Pinpoint the cell where the given text exists, returning its [x, y] midpoint coordinate. 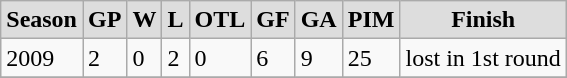
PIM [371, 20]
Season [42, 20]
Finish [483, 20]
GF [273, 20]
OTL [220, 20]
lost in 1st round [483, 58]
6 [273, 58]
2009 [42, 58]
25 [371, 58]
L [176, 20]
GP [104, 20]
9 [318, 58]
GA [318, 20]
W [144, 20]
